Capture the cell that displays the provided text and extract its [X, Y] central coordinate. 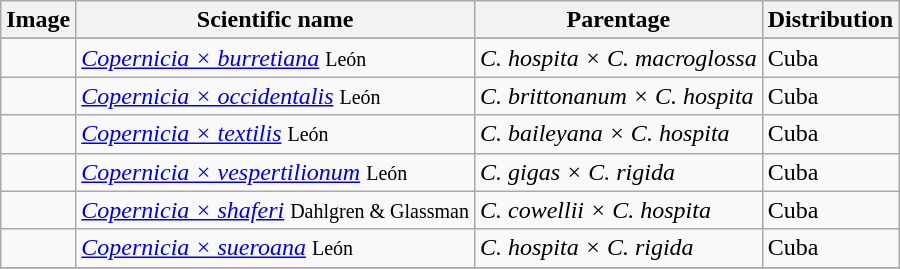
Scientific name [276, 20]
Copernicia × textilis León [276, 134]
C. cowellii × C. hospita [618, 210]
C. hospita × C. macroglossa [618, 58]
Copernicia × sueroana León [276, 248]
Distribution [830, 20]
Copernicia × vespertilionum León [276, 172]
C. brittonanum × C. hospita [618, 96]
C. hospita × C. rigida [618, 248]
Copernicia × shaferi Dahlgren & Glassman [276, 210]
C. baileyana × C. hospita [618, 134]
Image [38, 20]
C. gigas × C. rigida [618, 172]
Copernicia × occidentalis León [276, 96]
Parentage [618, 20]
Copernicia × burretiana León [276, 58]
